For the text-containing cell, return its midpoint in (x, y) coordinate format. 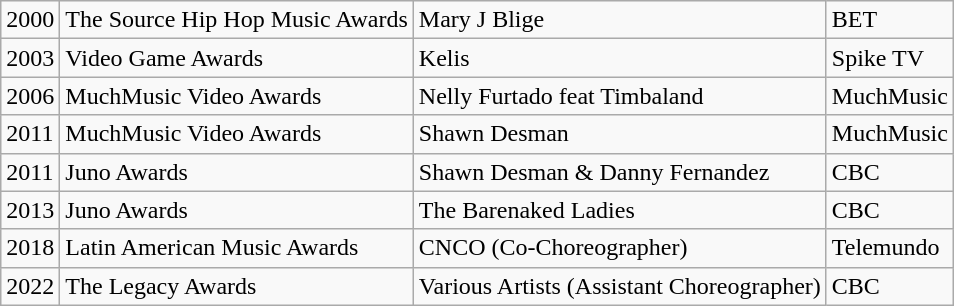
Various Artists (Assistant Choreographer) (620, 286)
Telemundo (890, 248)
BET (890, 20)
The Source Hip Hop Music Awards (236, 20)
Shawn Desman (620, 134)
2018 (30, 248)
Mary J Blige (620, 20)
2013 (30, 210)
Video Game Awards (236, 58)
Latin American Music Awards (236, 248)
Nelly Furtado feat Timbaland (620, 96)
2006 (30, 96)
2022 (30, 286)
Kelis (620, 58)
The Legacy Awards (236, 286)
Shawn Desman & Danny Fernandez (620, 172)
2003 (30, 58)
CNCO (Co-Choreographer) (620, 248)
Spike TV (890, 58)
2000 (30, 20)
The Barenaked Ladies (620, 210)
